Extract the [x, y] coordinate from the center of the cell holding the provided text.  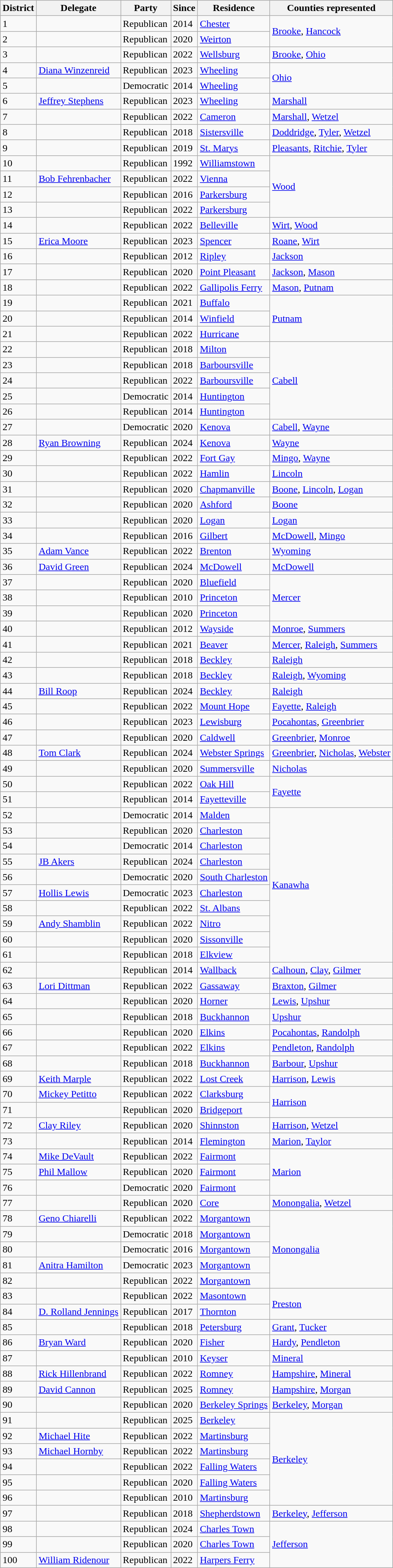
Michael Hite [78, 1435]
Party [146, 8]
Williamstown [233, 163]
Chester [233, 24]
19 [18, 303]
Marshall [331, 101]
Berkeley, Jefferson [331, 1513]
Residence [233, 8]
Greenbrier, Monroe [331, 738]
45 [18, 707]
92 [18, 1435]
Pendleton, Randolph [331, 1048]
Mickey Petitto [78, 1094]
Roane, Wirt [331, 241]
Gassaway [233, 986]
96 [18, 1498]
49 [18, 769]
89 [18, 1389]
94 [18, 1467]
41 [18, 644]
Calhoun, Clay, Gilmer [331, 970]
Marion, Taylor [331, 1141]
90 [18, 1405]
59 [18, 923]
66 [18, 1032]
86 [18, 1343]
38 [18, 598]
Lost Creek [233, 1079]
Mercer, Raleigh, Summers [331, 644]
Spencer [233, 241]
98 [18, 1529]
Wayne [331, 442]
46 [18, 722]
Brooke, Ohio [331, 55]
Mercer [331, 598]
Marion [331, 1172]
Harrison, Wetzel [331, 1125]
20 [18, 318]
Brenton [233, 551]
Mineral [331, 1358]
Wellsburg [233, 55]
Boone [331, 505]
Mason, Putnam [331, 287]
15 [18, 241]
Raleigh, Wyoming [331, 675]
67 [18, 1048]
10 [18, 163]
David Cannon [78, 1389]
54 [18, 846]
Gallipolis Ferry [233, 287]
Pleasants, Ritchie, Tyler [331, 148]
3 [18, 55]
Marshall, Wetzel [331, 117]
81 [18, 1265]
Hardy, Pendleton [331, 1343]
12 [18, 194]
Malden [233, 815]
74 [18, 1156]
Ashford [233, 505]
Fayette [331, 792]
Greenbrier, Nicholas, Webster [331, 753]
71 [18, 1110]
Berkeley Springs [233, 1405]
Bob Fehrenbacher [78, 179]
95 [18, 1482]
36 [18, 567]
91 [18, 1420]
Fisher [233, 1343]
35 [18, 551]
Brooke, Hancock [331, 31]
7 [18, 117]
Barbour, Upshur [331, 1063]
56 [18, 877]
14 [18, 225]
Masontown [233, 1296]
Webster Springs [233, 753]
97 [18, 1513]
70 [18, 1094]
Since [184, 8]
Clarksburg [233, 1094]
47 [18, 738]
1 [18, 24]
Ripley [233, 256]
2 [18, 39]
23 [18, 365]
88 [18, 1374]
75 [18, 1172]
Adam Vance [78, 551]
27 [18, 427]
Kanawha [331, 885]
Vienna [233, 179]
Diana Winzenreid [78, 70]
51 [18, 799]
Lori Dittman [78, 986]
80 [18, 1250]
Fort Gay [233, 458]
Ryan Browning [78, 442]
Rick Hillenbrand [78, 1374]
Mount Hope [233, 707]
William Ridenour [78, 1560]
McDowell, Mingo [331, 536]
4 [18, 70]
85 [18, 1327]
Thornton [233, 1312]
Hampshire, Morgan [331, 1389]
Andy Shamblin [78, 923]
Keyser [233, 1358]
63 [18, 986]
37 [18, 582]
69 [18, 1079]
Jefferson [331, 1544]
44 [18, 691]
13 [18, 210]
Beaver [233, 644]
76 [18, 1188]
25 [18, 396]
Jackson [331, 256]
6 [18, 101]
34 [18, 536]
Lewis, Upshur [331, 1001]
2019 [184, 148]
Wirt, Wood [331, 225]
Shepherdstown [233, 1513]
Chapmanville [233, 489]
Clay Riley [78, 1125]
Boone, Lincoln, Logan [331, 489]
JB Akers [78, 861]
Winfield [233, 318]
Wallback [233, 970]
Mike DeVault [78, 1156]
42 [18, 660]
39 [18, 613]
73 [18, 1141]
Horner [233, 1001]
84 [18, 1312]
24 [18, 380]
Erica Moore [78, 241]
Braxton, Gilmer [331, 986]
57 [18, 892]
58 [18, 908]
Cameron [233, 117]
62 [18, 970]
40 [18, 629]
18 [18, 287]
29 [18, 458]
Belleville [233, 225]
Jeffrey Stephens [78, 101]
60 [18, 939]
Summersville [233, 769]
Bluefield [233, 582]
50 [18, 784]
11 [18, 179]
Shinnston [233, 1125]
Cabell, Wayne [331, 427]
Anitra Hamilton [78, 1265]
Weirton [233, 39]
Oak Hill [233, 784]
Hamlin [233, 474]
Monongalia [331, 1250]
Grant, Tucker [331, 1327]
David Green [78, 567]
Doddridge, Tyler, Wetzel [331, 132]
Tom Clark [78, 753]
77 [18, 1203]
26 [18, 411]
Delegate [78, 8]
Lincoln [331, 474]
48 [18, 753]
21 [18, 334]
33 [18, 520]
Bryan Ward [78, 1343]
Berkeley, Morgan [331, 1405]
17 [18, 272]
32 [18, 505]
South Charleston [233, 877]
16 [18, 256]
Fayetteville [233, 799]
Petersburg [233, 1327]
Point Pleasant [233, 272]
Bill Roop [78, 691]
Gilbert [233, 536]
53 [18, 830]
Michael Hornby [78, 1451]
Keith Marple [78, 1079]
Milton [233, 349]
43 [18, 675]
78 [18, 1219]
79 [18, 1234]
Pocahontas, Randolph [331, 1032]
8 [18, 132]
30 [18, 474]
87 [18, 1358]
Mingo, Wayne [331, 458]
83 [18, 1296]
St. Marys [233, 148]
Fayette, Raleigh [331, 707]
Monongalia, Wetzel [331, 1203]
Ohio [331, 78]
Nitro [233, 923]
Upshur [331, 1017]
Harrison [331, 1102]
82 [18, 1281]
55 [18, 861]
Buffalo [233, 303]
Harrison, Lewis [331, 1079]
Putnam [331, 318]
31 [18, 489]
Caldwell [233, 738]
Counties represented [331, 8]
100 [18, 1560]
5 [18, 86]
93 [18, 1451]
61 [18, 955]
Harpers Ferry [233, 1560]
99 [18, 1544]
Wyoming [331, 551]
Core [233, 1203]
68 [18, 1063]
1992 [184, 163]
9 [18, 148]
Hampshire, Mineral [331, 1374]
52 [18, 815]
D. Rolland Jennings [78, 1312]
64 [18, 1001]
Preston [331, 1304]
District [18, 8]
Elkview [233, 955]
Geno Chiarelli [78, 1219]
Phil Mallow [78, 1172]
Lewisburg [233, 722]
22 [18, 349]
Bridgeport [233, 1110]
Sistersville [233, 132]
Pocahontas, Greenbrier [331, 722]
Sissonville [233, 939]
Wood [331, 186]
Wayside [233, 629]
Jackson, Mason [331, 272]
28 [18, 442]
72 [18, 1125]
St. Albans [233, 908]
Hollis Lewis [78, 892]
65 [18, 1017]
Nicholas [331, 769]
Hurricane [233, 334]
Flemington [233, 1141]
Monroe, Summers [331, 629]
Cabell [331, 380]
2017 [184, 1312]
